From the cell containing the given text, extract its center point as [X, Y] coordinate. 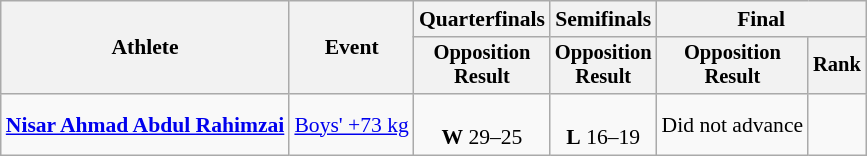
Event [352, 48]
Final [762, 19]
Quarterfinals [482, 19]
L 16–19 [604, 124]
Boys' +73 kg [352, 124]
Rank [837, 66]
Athlete [146, 48]
Semifinals [604, 19]
Nisar Ahmad Abdul Rahimzai [146, 124]
Did not advance [733, 124]
W 29–25 [482, 124]
